Determine the (x, y) coordinate at the center of the cell enclosing the given text.  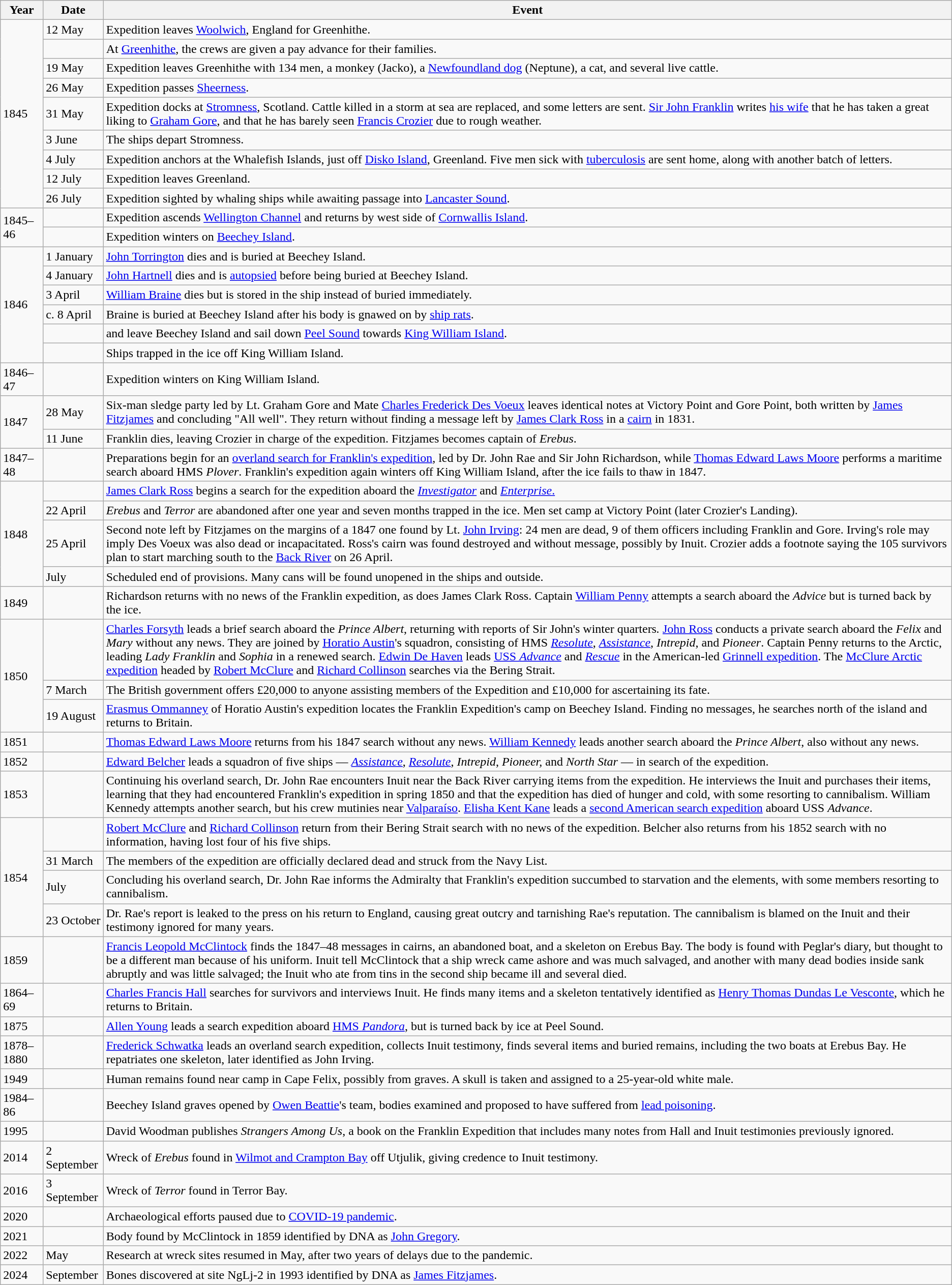
2020 (22, 1217)
Year (22, 10)
Event (527, 10)
Expedition leaves Woolwich, England for Greenhithe. (527, 30)
Expedition sighted by whaling ships while awaiting passage into Lancaster Sound. (527, 198)
1847–48 (22, 465)
Allen Young leads a search expedition aboard HMS Pandora, but is turned back by ice at Peel Sound. (527, 1026)
1854 (22, 877)
Edward Belcher leads a squadron of five ships — Assistance, Resolute, Intrepid, Pioneer, and North Star — in search of the expedition. (527, 762)
4 July (73, 159)
1859 (22, 960)
3 April (73, 295)
1949 (22, 1078)
1984–86 (22, 1105)
James Clark Ross begins a search for the expedition aboard the Investigator and Enterprise. (527, 491)
The British government offers £20,000 to anyone assisting members of the Expedition and £10,000 for ascertaining its fate. (527, 689)
2024 (22, 1275)
31 March (73, 861)
28 May (73, 412)
1846–47 (22, 379)
19 August (73, 716)
7 March (73, 689)
Bones discovered at site NgLj-2 in 1993 identified by DNA as James Fitzjames. (527, 1275)
12 May (73, 30)
4 January (73, 276)
September (73, 1275)
Erebus and Terror are abandoned after one year and seven months trapped in the ice. Men set camp at Victory Point (later Crozier's Landing). (527, 510)
and leave Beechey Island and sail down Peel Sound towards King William Island. (527, 334)
Braine is buried at Beechey Island after his body is gnawed on by ship rats. (527, 314)
Archaeological efforts paused due to COVID-19 pandemic. (527, 1217)
The members of the expedition are officially declared dead and struck from the Navy List. (527, 861)
1848 (22, 534)
1845–46 (22, 227)
12 July (73, 179)
The ships depart Stromness. (527, 140)
11 June (73, 439)
1878–1880 (22, 1052)
Expedition winters on Beechey Island. (527, 237)
Beechey Island graves opened by Owen Beattie's team, bodies examined and proposed to have suffered from lead poisoning. (527, 1105)
May (73, 1255)
Wreck of Terror found in Terror Bay. (527, 1190)
Expedition passes Sheerness. (527, 87)
26 July (73, 198)
1853 (22, 795)
25 April (73, 543)
Ships trapped in the ice off King William Island. (527, 353)
c. 8 April (73, 314)
Human remains found near camp in Cape Felix, possibly from graves. A skull is taken and assigned to a 25-year-old white male. (527, 1078)
Franklin dies, leaving Crozier in charge of the expedition. Fitzjames becomes captain of Erebus. (527, 439)
1875 (22, 1026)
1851 (22, 742)
Research at wreck sites resumed in May, after two years of delays due to the pandemic. (527, 1255)
2016 (22, 1190)
Date (73, 10)
Expedition leaves Greenhithe with 134 men, a monkey (Jacko), a Newfoundland dog (Neptune), a cat, and several live cattle. (527, 68)
1846 (22, 304)
3 September (73, 1190)
Expedition ascends Wellington Channel and returns by west side of Cornwallis Island. (527, 217)
2022 (22, 1255)
19 May (73, 68)
Expedition leaves Greenland. (527, 179)
31 May (73, 114)
23 October (73, 920)
2021 (22, 1236)
John Torrington dies and is buried at Beechey Island. (527, 256)
1845 (22, 114)
1852 (22, 762)
1850 (22, 676)
1847 (22, 422)
1849 (22, 602)
26 May (73, 87)
1 January (73, 256)
1864–69 (22, 1000)
Scheduled end of provisions. Many cans will be found unopened in the ships and outside. (527, 576)
2 September (73, 1157)
Body found by McClintock in 1859 identified by DNA as John Gregory. (527, 1236)
3 June (73, 140)
Expedition winters on King William Island. (527, 379)
1995 (22, 1131)
22 April (73, 510)
Wreck of Erebus found in Wilmot and Crampton Bay off Utjulik, giving credence to Inuit testimony. (527, 1157)
William Braine dies but is stored in the ship instead of buried immediately. (527, 295)
John Hartnell dies and is autopsied before being buried at Beechey Island. (527, 276)
At Greenhithe, the crews are given a pay advance for their families. (527, 49)
2014 (22, 1157)
